Detect which cell encompasses the target text, then output its (x, y) center coordinate. 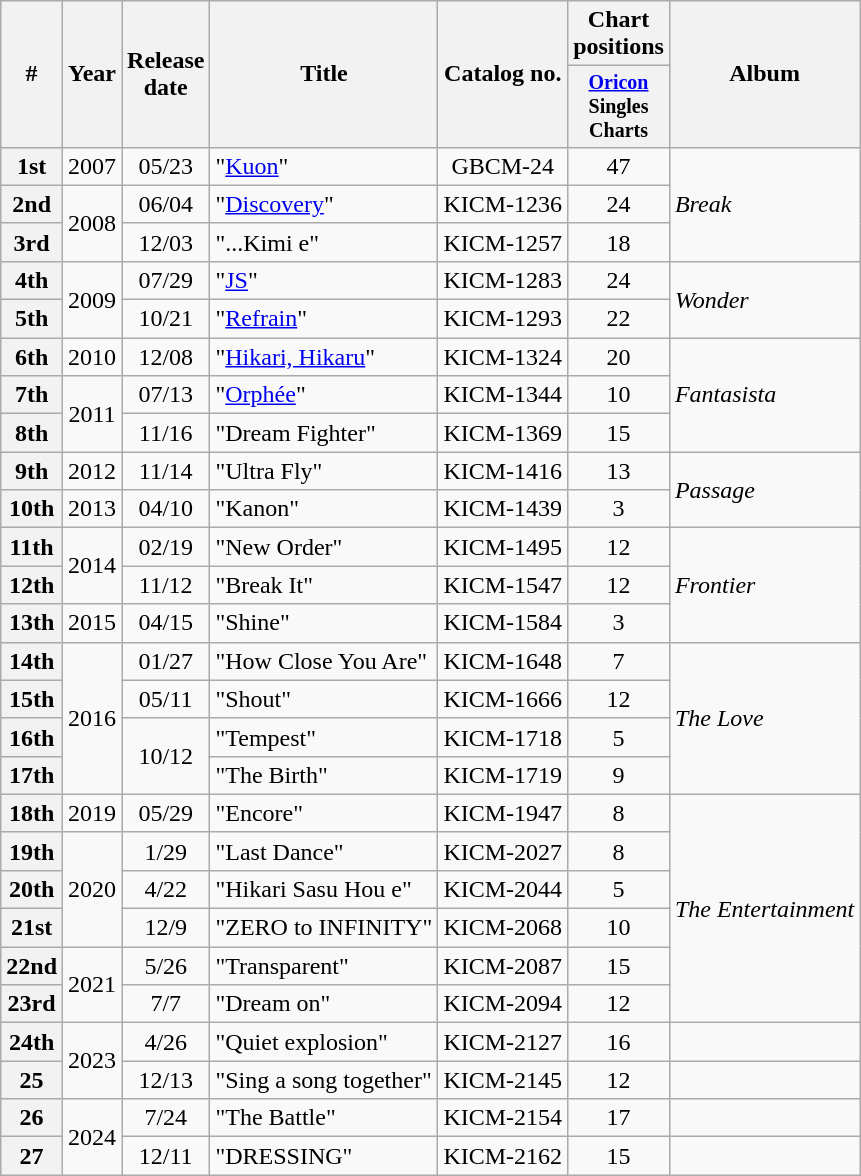
"New Order" (324, 547)
The Love (764, 718)
Fantasista (764, 395)
"Kanon" (324, 509)
"Transparent" (324, 966)
4th (32, 280)
12/13 (166, 1080)
KICM-1584 (503, 623)
KICM-2068 (503, 928)
07/29 (166, 280)
1/29 (166, 851)
# (32, 74)
KICM-1416 (503, 471)
KICM-2087 (503, 966)
7/24 (166, 1118)
12/9 (166, 928)
KICM-1666 (503, 699)
9th (32, 471)
13 (619, 471)
"Tempest" (324, 737)
2020 (92, 889)
KICM-1648 (503, 661)
5th (32, 319)
"Dream on" (324, 1004)
7th (32, 395)
8th (32, 433)
17th (32, 775)
"Discovery" (324, 204)
07/13 (166, 395)
"Refrain" (324, 319)
"Kuon" (324, 166)
KICM-1439 (503, 509)
2013 (92, 509)
2024 (92, 1137)
Frontier (764, 585)
"Sing a song together" (324, 1080)
25 (32, 1080)
12/03 (166, 242)
16 (619, 1042)
2011 (92, 414)
26 (32, 1118)
"Hikari, Hikaru" (324, 357)
18th (32, 813)
KICM-1283 (503, 280)
"Ultra Fly" (324, 471)
2016 (92, 718)
04/10 (166, 509)
"Hikari Sasu Hou e" (324, 889)
05/29 (166, 813)
KICM-1236 (503, 204)
17 (619, 1118)
01/27 (166, 661)
05/23 (166, 166)
11/14 (166, 471)
47 (619, 166)
21st (32, 928)
"How Close You Are" (324, 661)
11/16 (166, 433)
KICM-1947 (503, 813)
Title (324, 74)
10th (32, 509)
2012 (92, 471)
KICM-2027 (503, 851)
"Encore" (324, 813)
4/26 (166, 1042)
KICM-2145 (503, 1080)
"ZERO to INFINITY" (324, 928)
The Entertainment (764, 908)
KICM-2154 (503, 1118)
KICM-1495 (503, 547)
KICM-1344 (503, 395)
12/11 (166, 1156)
"Orphée" (324, 395)
Chart positions (619, 34)
2023 (92, 1061)
Album (764, 74)
11/12 (166, 585)
2008 (92, 223)
7 (619, 661)
"...Kimi e" (324, 242)
"Last Dance" (324, 851)
3rd (32, 242)
2015 (92, 623)
19th (32, 851)
"Shout" (324, 699)
KICM-1719 (503, 775)
22nd (32, 966)
14th (32, 661)
20 (619, 357)
06/04 (166, 204)
4/22 (166, 889)
KICM-1718 (503, 737)
10/12 (166, 756)
KICM-1293 (503, 319)
"Dream Fighter" (324, 433)
6th (32, 357)
16th (32, 737)
"Break It" (324, 585)
Catalog no. (503, 74)
22 (619, 319)
05/11 (166, 699)
2nd (32, 204)
02/19 (166, 547)
10/21 (166, 319)
Oricon Singles Charts (619, 106)
KICM-2044 (503, 889)
"The Battle" (324, 1118)
2021 (92, 985)
2009 (92, 299)
KICM-1369 (503, 433)
24th (32, 1042)
Release date (166, 74)
11th (32, 547)
KICM-2162 (503, 1156)
1st (32, 166)
"Quiet explosion" (324, 1042)
12/08 (166, 357)
Year (92, 74)
20th (32, 889)
9 (619, 775)
27 (32, 1156)
"The Birth" (324, 775)
18 (619, 242)
2007 (92, 166)
KICM-2127 (503, 1042)
2019 (92, 813)
13th (32, 623)
"DRESSING" (324, 1156)
12th (32, 585)
KICM-1547 (503, 585)
04/15 (166, 623)
2010 (92, 357)
15th (32, 699)
GBCM-24 (503, 166)
KICM-2094 (503, 1004)
"Shine" (324, 623)
KICM-1324 (503, 357)
KICM-1257 (503, 242)
Passage (764, 490)
5/26 (166, 966)
Break (764, 204)
2014 (92, 566)
23rd (32, 1004)
Wonder (764, 299)
"JS" (324, 280)
7/7 (166, 1004)
